Pinpoint the cell where the given text exists, returning its [x, y] midpoint coordinate. 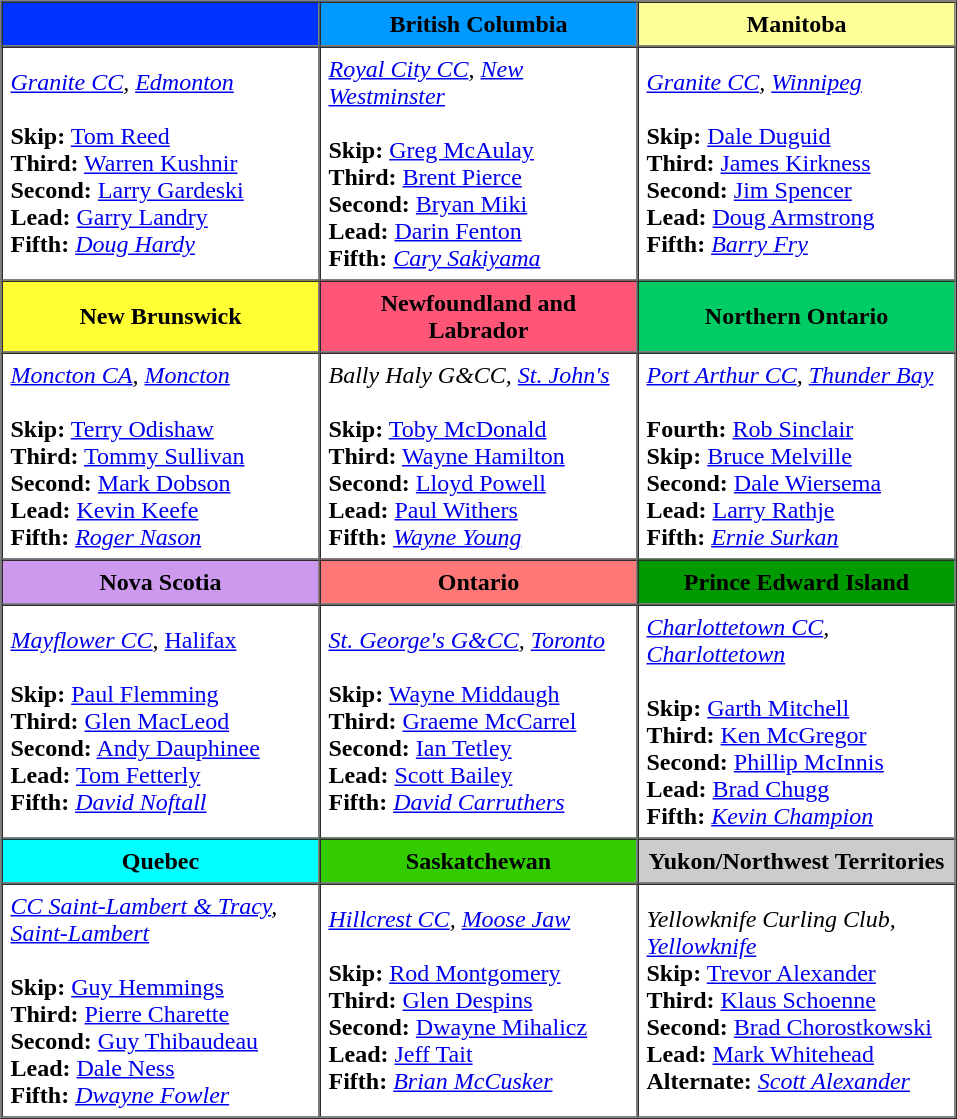
Manitoba [797, 24]
Northern Ontario [797, 316]
Port Arthur CC, Thunder BayFourth: Rob Sinclair Skip: Bruce Melville Second: Dale Wiersema Lead: Larry Rathje Fifth: Ernie Surkan [797, 456]
Royal City CC, New WestminsterSkip: Greg McAulay Third: Brent Pierce Second: Bryan Miki Lead: Darin Fenton Fifth: Cary Sakiyama [479, 163]
Granite CC, EdmontonSkip: Tom Reed Third: Warren Kushnir Second: Larry Gardeski Lead: Garry Landry Fifth: Doug Hardy [161, 163]
Moncton CA, MonctonSkip: Terry Odishaw Third: Tommy Sullivan Second: Mark Dobson Lead: Kevin Keefe Fifth: Roger Nason [161, 456]
Ontario [479, 582]
British Columbia [479, 24]
Newfoundland and Labrador [479, 316]
Bally Haly G&CC, St. John'sSkip: Toby McDonald Third: Wayne Hamilton Second: Lloyd Powell Lead: Paul Withers Fifth: Wayne Young [479, 456]
Saskatchewan [479, 860]
Mayflower CC, HalifaxSkip: Paul Flemming Third: Glen MacLeod Second: Andy Dauphinee Lead: Tom Fetterly Fifth: David Noftall [161, 721]
Charlottetown CC, CharlottetownSkip: Garth Mitchell Third: Ken McGregor Second: Phillip McInnis Lead: Brad Chugg Fifth: Kevin Champion [797, 721]
Prince Edward Island [797, 582]
Nova Scotia [161, 582]
CC Saint-Lambert & Tracy, Saint-Lambert Skip: Guy Hemmings Third: Pierre Charette Second: Guy Thibaudeau Lead: Dale Ness Fifth: Dwayne Fowler [161, 1001]
St. George's G&CC, TorontoSkip: Wayne Middaugh Third: Graeme McCarrel Second: Ian Tetley Lead: Scott Bailey Fifth: David Carruthers [479, 721]
Quebec [161, 860]
Hillcrest CC, Moose JawSkip: Rod Montgomery Third: Glen Despins Second: Dwayne Mihalicz Lead: Jeff Tait Fifth: Brian McCusker [479, 1001]
New Brunswick [161, 316]
Granite CC, WinnipegSkip: Dale Duguid Third: James Kirkness Second: Jim Spencer Lead: Doug Armstrong Fifth: Barry Fry [797, 163]
Yukon/Northwest Territories [797, 860]
